Output the (X, Y) coordinate of the center of the cell containing the given text.  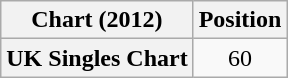
UK Singles Chart (97, 58)
Chart (2012) (97, 20)
60 (240, 58)
Position (240, 20)
